Return (X, Y) of the center of cell containing provided text 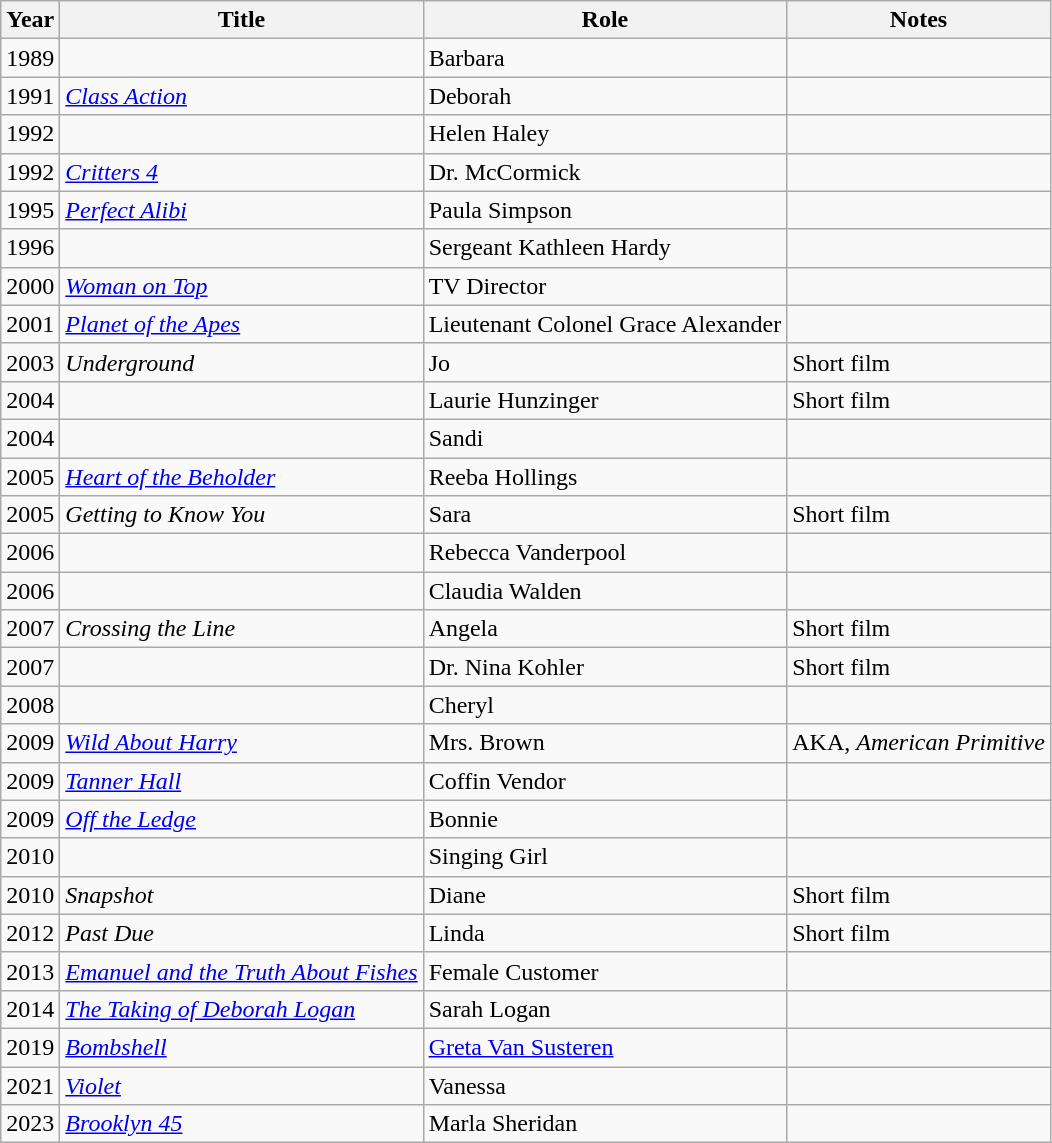
Violet (242, 1085)
Mrs. Brown (605, 743)
The Taking of Deborah Logan (242, 1009)
Lieutenant Colonel Grace Alexander (605, 324)
Bonnie (605, 819)
Getting to Know You (242, 515)
Snapshot (242, 895)
2012 (30, 933)
Off the Ledge (242, 819)
Sara (605, 515)
2003 (30, 362)
Notes (919, 20)
Underground (242, 362)
Female Customer (605, 971)
Deborah (605, 96)
Bombshell (242, 1047)
TV Director (605, 286)
Rebecca Vanderpool (605, 553)
Heart of the Beholder (242, 477)
Angela (605, 629)
Sarah Logan (605, 1009)
2000 (30, 286)
Sandi (605, 438)
2014 (30, 1009)
Marla Sheridan (605, 1124)
Coffin Vendor (605, 781)
Singing Girl (605, 857)
Planet of the Apes (242, 324)
Helen Haley (605, 134)
Dr. Nina Kohler (605, 667)
1989 (30, 58)
Brooklyn 45 (242, 1124)
Vanessa (605, 1085)
Tanner Hall (242, 781)
1996 (30, 248)
Year (30, 20)
Critters 4 (242, 172)
Claudia Walden (605, 591)
Class Action (242, 96)
Linda (605, 933)
1995 (30, 210)
AKA, American Primitive (919, 743)
Perfect Alibi (242, 210)
Laurie Hunzinger (605, 400)
Dr. McCormick (605, 172)
2008 (30, 705)
Crossing the Line (242, 629)
Woman on Top (242, 286)
Role (605, 20)
Past Due (242, 933)
Greta Van Susteren (605, 1047)
Title (242, 20)
2013 (30, 971)
Diane (605, 895)
Jo (605, 362)
2019 (30, 1047)
Emanuel and the Truth About Fishes (242, 971)
Reeba Hollings (605, 477)
Sergeant Kathleen Hardy (605, 248)
Paula Simpson (605, 210)
Cheryl (605, 705)
2023 (30, 1124)
2001 (30, 324)
Barbara (605, 58)
Wild About Harry (242, 743)
1991 (30, 96)
2021 (30, 1085)
